Extract the [x, y] coordinate from the center of the cell holding the provided text.  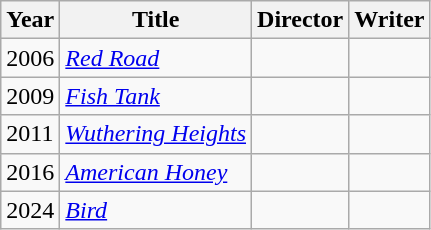
2009 [30, 96]
Fish Tank [156, 96]
2016 [30, 172]
2011 [30, 134]
Wuthering Heights [156, 134]
American Honey [156, 172]
Title [156, 20]
Bird [156, 210]
2006 [30, 58]
Year [30, 20]
Director [300, 20]
2024 [30, 210]
Writer [390, 20]
Red Road [156, 58]
